Output the [X, Y] coordinate of the center of the cell containing the given text.  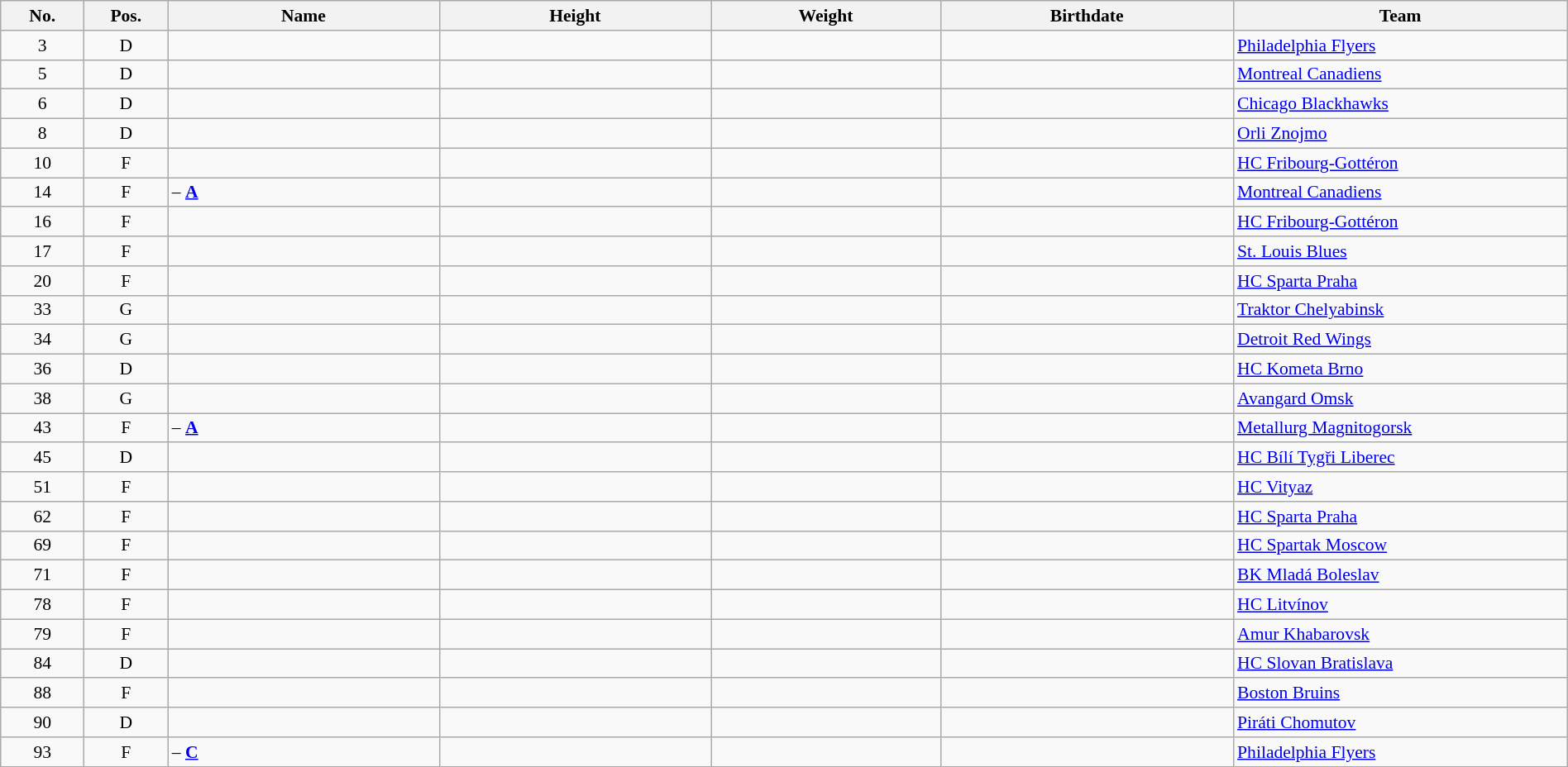
71 [43, 575]
6 [43, 104]
90 [43, 722]
HC Litvínov [1400, 605]
79 [43, 634]
78 [43, 605]
38 [43, 398]
20 [43, 281]
Orli Znojmo [1400, 134]
8 [43, 134]
51 [43, 487]
Team [1400, 16]
45 [43, 458]
84 [43, 664]
Boston Bruins [1400, 693]
Metallurg Magnitogorsk [1400, 428]
5 [43, 74]
Traktor Chelyabinsk [1400, 310]
BK Mladá Boleslav [1400, 575]
43 [43, 428]
36 [43, 369]
Pos. [126, 16]
3 [43, 45]
10 [43, 163]
33 [43, 310]
14 [43, 193]
HC Kometa Brno [1400, 369]
HC Slovan Bratislava [1400, 664]
Detroit Red Wings [1400, 340]
– C [304, 752]
17 [43, 251]
Chicago Blackhawks [1400, 104]
62 [43, 517]
93 [43, 752]
34 [43, 340]
Height [575, 16]
HC Spartak Moscow [1400, 545]
88 [43, 693]
HC Bílí Tygři Liberec [1400, 458]
Piráti Chomutov [1400, 722]
HC Vityaz [1400, 487]
Birthdate [1087, 16]
No. [43, 16]
Amur Khabarovsk [1400, 634]
Avangard Omsk [1400, 398]
St. Louis Blues [1400, 251]
Name [304, 16]
16 [43, 222]
Weight [826, 16]
69 [43, 545]
